Extract the (x, y) coordinate from the center of the cell holding the provided text.  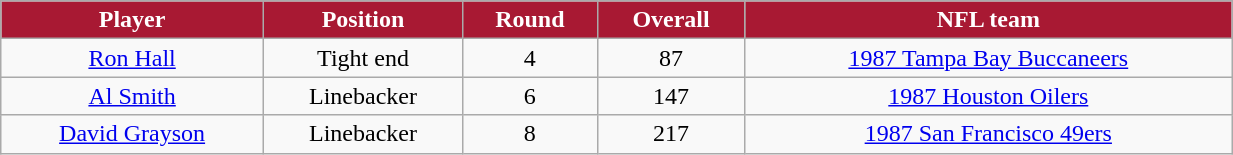
1987 Tampa Bay Buccaneers (988, 58)
1987 San Francisco 49ers (988, 134)
147 (671, 96)
Round (530, 20)
Ron Hall (132, 58)
4 (530, 58)
6 (530, 96)
Al Smith (132, 96)
217 (671, 134)
8 (530, 134)
Tight end (362, 58)
NFL team (988, 20)
David Grayson (132, 134)
1987 Houston Oilers (988, 96)
Player (132, 20)
Overall (671, 20)
87 (671, 58)
Position (362, 20)
